For the text-containing cell, return its midpoint in (x, y) coordinate format. 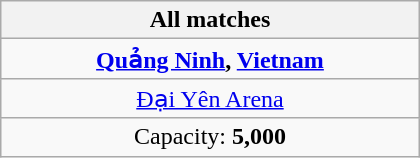
Đại Yên Arena (210, 98)
All matches (210, 20)
Quảng Ninh, Vietnam (210, 59)
Capacity: 5,000 (210, 137)
